Determine the [X, Y] coordinate at the center of the cell enclosing the given text.  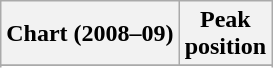
Peakposition [225, 34]
Chart (2008–09) [90, 34]
